Return (x, y) of the center of cell containing provided text 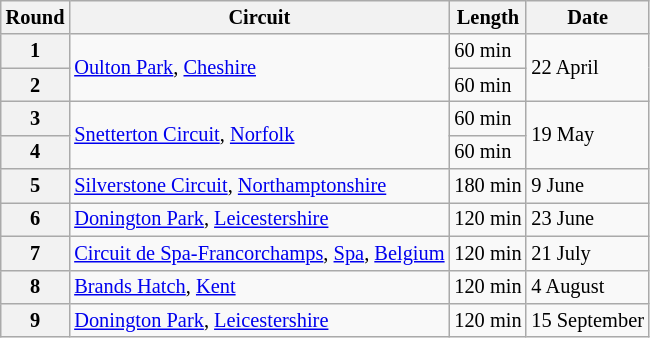
Round (36, 17)
4 August (587, 287)
180 min (488, 186)
22 April (587, 68)
Date (587, 17)
23 June (587, 219)
4 (36, 152)
Length (488, 17)
1 (36, 51)
Oulton Park, Cheshire (259, 68)
15 September (587, 320)
3 (36, 118)
19 May (587, 134)
Circuit de Spa-Francorchamps, Spa, Belgium (259, 253)
Brands Hatch, Kent (259, 287)
21 July (587, 253)
2 (36, 85)
7 (36, 253)
9 (36, 320)
5 (36, 186)
Circuit (259, 17)
Silverstone Circuit, Northamptonshire (259, 186)
6 (36, 219)
8 (36, 287)
Snetterton Circuit, Norfolk (259, 134)
9 June (587, 186)
